Return the (X, Y) coordinate for the center point of the cell that contains the specified text.  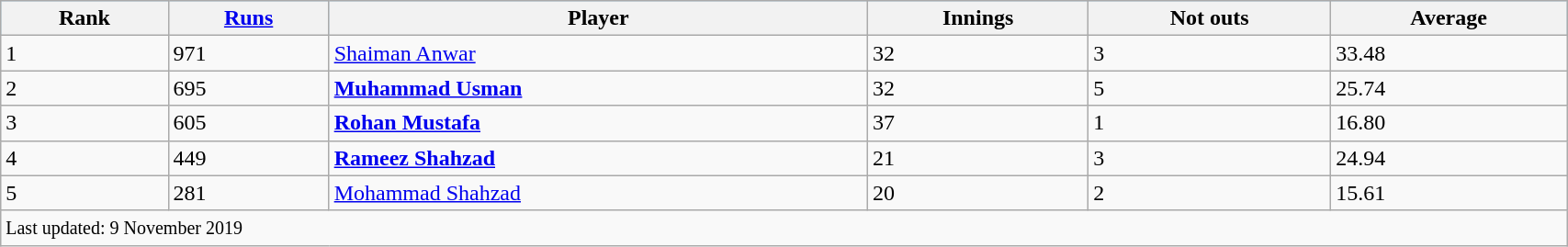
Muhammad Usman (598, 88)
Rohan Mustafa (598, 123)
Rank (85, 18)
21 (977, 158)
Shaiman Anwar (598, 53)
33.48 (1450, 53)
25.74 (1450, 88)
Mohammad Shahzad (598, 193)
Not outs (1210, 18)
16.80 (1450, 123)
Player (598, 18)
4 (85, 158)
Runs (248, 18)
15.61 (1450, 193)
695 (248, 88)
605 (248, 123)
24.94 (1450, 158)
Last updated: 9 November 2019 (784, 228)
Innings (977, 18)
971 (248, 53)
37 (977, 123)
281 (248, 193)
Rameez Shahzad (598, 158)
20 (977, 193)
Average (1450, 18)
449 (248, 158)
